Determine the [X, Y] coordinate at the center of the cell enclosing the given text.  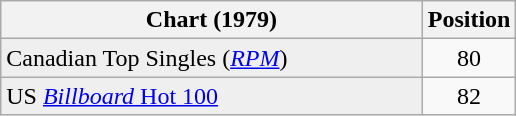
Chart (1979) [212, 20]
Position [469, 20]
Canadian Top Singles (RPM) [212, 58]
80 [469, 58]
82 [469, 96]
US Billboard Hot 100 [212, 96]
